From the cell containing the given text, extract its center point as [X, Y] coordinate. 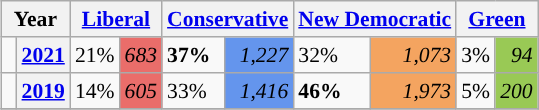
46% [332, 91]
32% [332, 55]
5% [476, 91]
Conservative [228, 19]
3% [476, 55]
2019 [44, 91]
Year [36, 19]
605 [142, 91]
1,073 [414, 55]
New Democratic [374, 19]
Liberal [116, 19]
14% [95, 91]
37% [193, 55]
200 [516, 91]
1,973 [414, 91]
2021 [44, 55]
1,416 [258, 91]
Green [496, 19]
683 [142, 55]
21% [95, 55]
1,227 [258, 55]
33% [193, 91]
94 [516, 55]
